Output the (X, Y) coordinate of the center of the cell containing the given text.  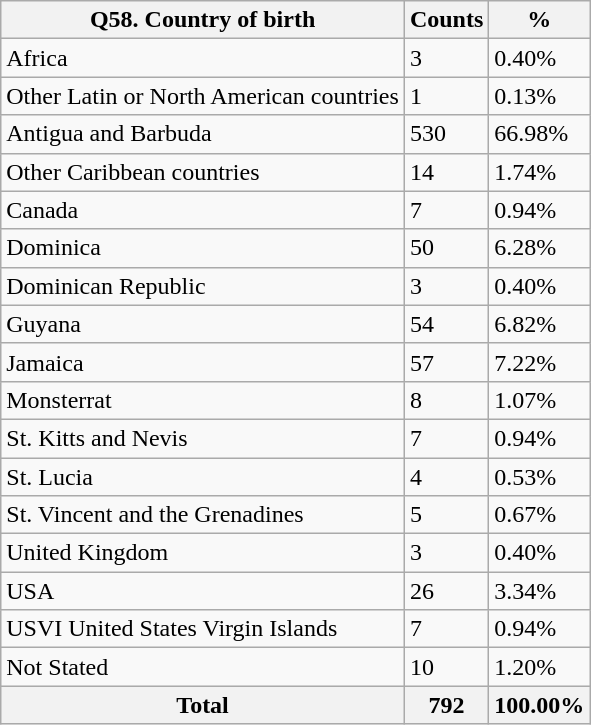
54 (446, 324)
Jamaica (203, 362)
Not Stated (203, 667)
USA (203, 591)
St. Vincent and the Grenadines (203, 515)
3.34% (540, 591)
50 (446, 248)
6.28% (540, 248)
% (540, 20)
530 (446, 134)
10 (446, 667)
Dominica (203, 248)
7.22% (540, 362)
Guyana (203, 324)
Q58. Country of birth (203, 20)
Canada (203, 210)
Monsterrat (203, 400)
5 (446, 515)
1.20% (540, 667)
St. Lucia (203, 477)
792 (446, 705)
1 (446, 96)
Dominican Republic (203, 286)
Antigua and Barbuda (203, 134)
6.82% (540, 324)
0.67% (540, 515)
4 (446, 477)
100.00% (540, 705)
1.74% (540, 172)
Other Caribbean countries (203, 172)
57 (446, 362)
USVI United States Virgin Islands (203, 629)
8 (446, 400)
0.53% (540, 477)
St. Kitts and Nevis (203, 438)
United Kingdom (203, 553)
0.13% (540, 96)
1.07% (540, 400)
26 (446, 591)
Other Latin or North American countries (203, 96)
Total (203, 705)
Counts (446, 20)
66.98% (540, 134)
14 (446, 172)
Africa (203, 58)
